Locate the cell with the specified text and output its (x, y) center coordinate. 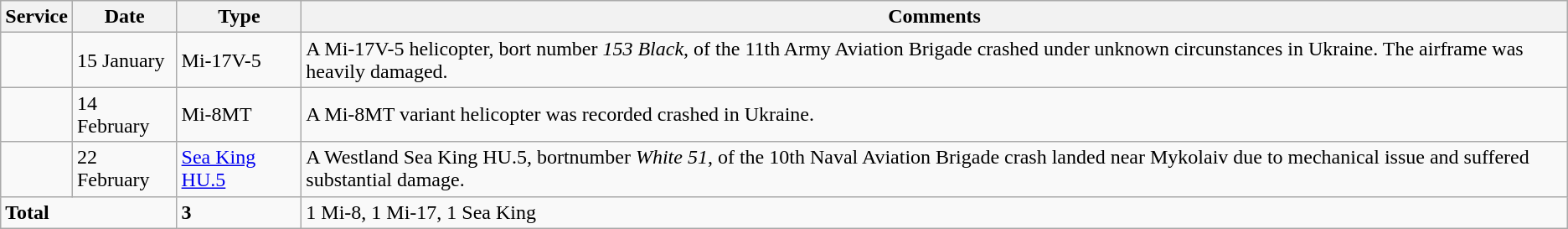
1 Mi-8, 1 Mi-17, 1 Sea King (935, 212)
15 January (124, 60)
Mi-8MT (240, 114)
Comments (935, 17)
Mi-17V-5 (240, 60)
22 February (124, 169)
3 (240, 212)
Total (89, 212)
A Mi-8MT variant helicopter was recorded crashed in Ukraine. (935, 114)
Date (124, 17)
Service (37, 17)
Type (240, 17)
Sea King HU.5 (240, 169)
14 February (124, 114)
